Provide the (X, Y) coordinate of the cell's center where the given text is located.  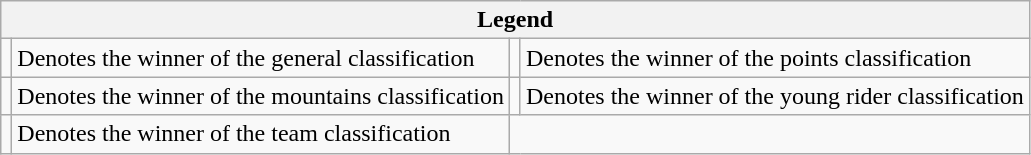
Legend (516, 20)
Denotes the winner of the young rider classification (774, 96)
Denotes the winner of the team classification (261, 134)
Denotes the winner of the mountains classification (261, 96)
Denotes the winner of the general classification (261, 58)
Denotes the winner of the points classification (774, 58)
